Pinpoint the cell where the given text exists, returning its [X, Y] midpoint coordinate. 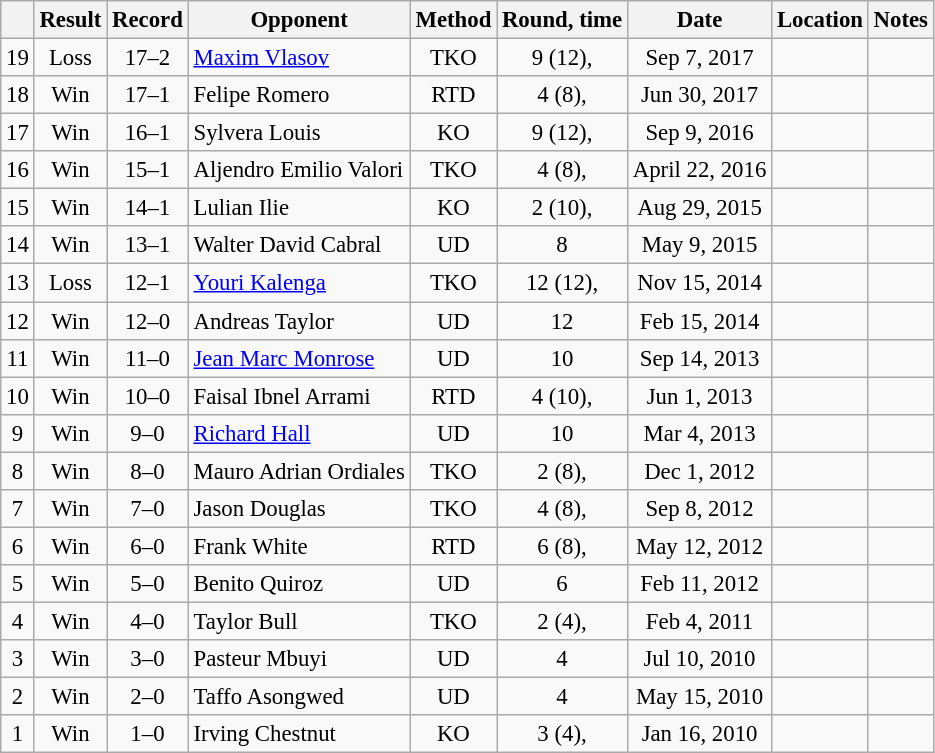
Jason Douglas [299, 509]
12–1 [148, 283]
Sep 7, 2017 [699, 58]
Feb 4, 2011 [699, 621]
Feb 15, 2014 [699, 321]
15–1 [148, 170]
2 (10), [562, 208]
Aug 29, 2015 [699, 208]
7 [18, 509]
Felipe Romero [299, 95]
Feb 11, 2012 [699, 584]
14 [18, 245]
5–0 [148, 584]
Irving Chestnut [299, 734]
Sep 8, 2012 [699, 509]
Record [148, 20]
3–0 [148, 659]
2 (8), [562, 471]
Date [699, 20]
11–0 [148, 358]
4–0 [148, 621]
15 [18, 208]
Jun 30, 2017 [699, 95]
2 (4), [562, 621]
Mar 4, 2013 [699, 433]
17–2 [148, 58]
2 [18, 697]
Taylor Bull [299, 621]
Result [70, 20]
4 (10), [562, 396]
13–1 [148, 245]
May 15, 2010 [699, 697]
Youri Kalenga [299, 283]
Jul 10, 2010 [699, 659]
16 [18, 170]
Benito Quiroz [299, 584]
3 (4), [562, 734]
14–1 [148, 208]
17–1 [148, 95]
Frank White [299, 546]
18 [18, 95]
10–0 [148, 396]
Opponent [299, 20]
3 [18, 659]
Lulian Ilie [299, 208]
Sylvera Louis [299, 133]
9 [18, 433]
Pasteur Mbuyi [299, 659]
Maxim Vlasov [299, 58]
6–0 [148, 546]
Round, time [562, 20]
Jan 16, 2010 [699, 734]
Jean Marc Monrose [299, 358]
1 [18, 734]
1–0 [148, 734]
12 (12), [562, 283]
Notes [900, 20]
9–0 [148, 433]
13 [18, 283]
7–0 [148, 509]
6 (8), [562, 546]
Jun 1, 2013 [699, 396]
5 [18, 584]
2–0 [148, 697]
May 9, 2015 [699, 245]
Location [820, 20]
Walter David Cabral [299, 245]
Aljendro Emilio Valori [299, 170]
Mauro Adrian Ordiales [299, 471]
8–0 [148, 471]
April 22, 2016 [699, 170]
Faisal Ibnel Arrami [299, 396]
Sep 9, 2016 [699, 133]
19 [18, 58]
12–0 [148, 321]
Dec 1, 2012 [699, 471]
16–1 [148, 133]
Andreas Taylor [299, 321]
Richard Hall [299, 433]
17 [18, 133]
Nov 15, 2014 [699, 283]
May 12, 2012 [699, 546]
11 [18, 358]
Method [454, 20]
Sep 14, 2013 [699, 358]
Taffo Asongwed [299, 697]
